Locate the cell with the specified text and output its (x, y) center coordinate. 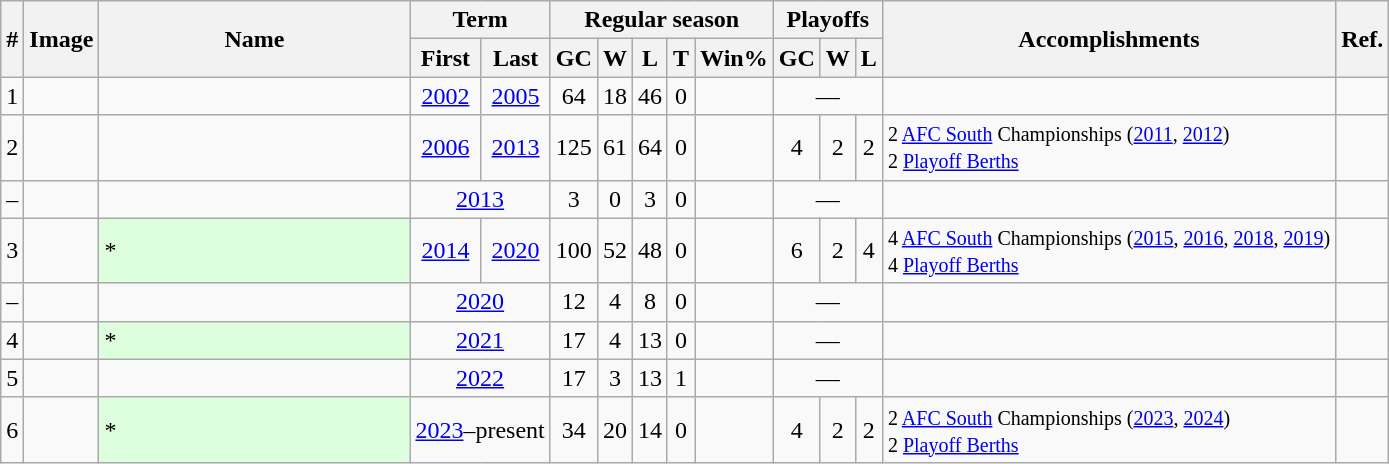
52 (614, 250)
48 (650, 250)
61 (614, 148)
2 AFC South Championships (2023, 2024) 2 Playoff Berths (1108, 430)
2014 (446, 250)
Playoffs (828, 20)
125 (574, 148)
2021 (480, 340)
8 (650, 302)
Accomplishments (1108, 39)
14 (650, 430)
34 (574, 430)
# (12, 39)
4 AFC South Championships (2015, 2016, 2018, 2019) 4 Playoff Berths (1108, 250)
First (446, 58)
2023–present (480, 430)
2005 (516, 96)
2 AFC South Championships (2011, 2012)2 Playoff Berths (1108, 148)
12 (574, 302)
T (680, 58)
Image (62, 39)
18 (614, 96)
46 (650, 96)
2002 (446, 96)
Regular season (662, 20)
100 (574, 250)
Last (516, 58)
20 (614, 430)
2022 (480, 378)
2006 (446, 148)
Ref. (1362, 39)
Name (254, 39)
Term (480, 20)
5 (12, 378)
Win% (734, 58)
